Extract the [x, y] coordinate from the center of the cell holding the provided text.  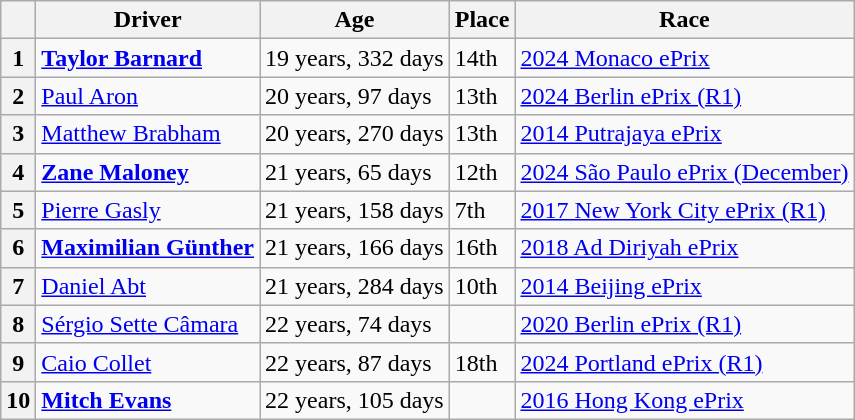
3 [18, 134]
12th [482, 172]
2024 São Paulo ePrix (December) [684, 172]
Age [355, 20]
2014 Putrajaya ePrix [684, 134]
Zane Maloney [148, 172]
Caio Collet [148, 362]
7th [482, 210]
Sérgio Sette Câmara [148, 324]
19 years, 332 days [355, 58]
21 years, 65 days [355, 172]
21 years, 166 days [355, 248]
2024 Monaco ePrix [684, 58]
2020 Berlin ePrix (R1) [684, 324]
5 [18, 210]
20 years, 270 days [355, 134]
Maximilian Günther [148, 248]
Mitch Evans [148, 400]
21 years, 284 days [355, 286]
Paul Aron [148, 96]
8 [18, 324]
18th [482, 362]
6 [18, 248]
Matthew Brabham [148, 134]
4 [18, 172]
21 years, 158 days [355, 210]
Taylor Barnard [148, 58]
10 [18, 400]
20 years, 97 days [355, 96]
2018 Ad Diriyah ePrix [684, 248]
2014 Beijing ePrix [684, 286]
Driver [148, 20]
16th [482, 248]
2 [18, 96]
22 years, 74 days [355, 324]
9 [18, 362]
2017 New York City ePrix (R1) [684, 210]
2016 Hong Kong ePrix [684, 400]
Daniel Abt [148, 286]
1 [18, 58]
Place [482, 20]
10th [482, 286]
2024 Berlin ePrix (R1) [684, 96]
2024 Portland ePrix (R1) [684, 362]
Pierre Gasly [148, 210]
14th [482, 58]
22 years, 87 days [355, 362]
7 [18, 286]
22 years, 105 days [355, 400]
Race [684, 20]
